Detect which cell encompasses the target text, then output its [X, Y] center coordinate. 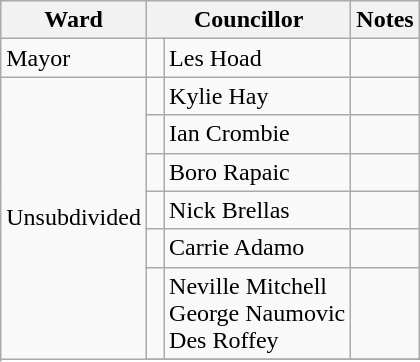
Boro Rapaic [258, 172]
Kylie Hay [258, 96]
Carrie Adamo [258, 248]
Notes [385, 20]
Unsubdivided [74, 218]
Ian Crombie [258, 134]
Neville MitchellGeorge NaumovicDes Roffey [258, 313]
Nick Brellas [258, 210]
Les Hoad [258, 58]
Ward [74, 20]
Mayor [74, 58]
Councillor [248, 20]
